Provide the [X, Y] coordinate of the cell's center where the given text is located.  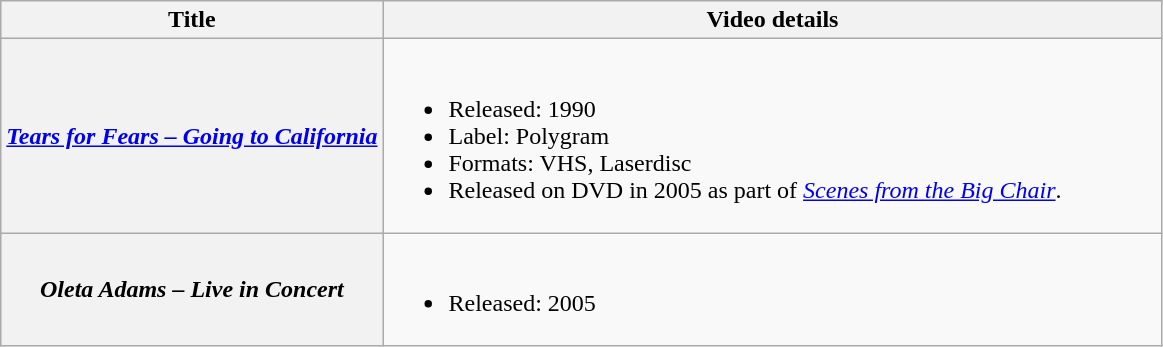
Title [192, 20]
Released: 1990Label: PolygramFormats: VHS, LaserdiscReleased on DVD in 2005 as part of Scenes from the Big Chair. [772, 136]
Tears for Fears – Going to California [192, 136]
Released: 2005 [772, 290]
Video details [772, 20]
Oleta Adams – Live in Concert [192, 290]
